For the text-containing cell, return its midpoint in [x, y] coordinate format. 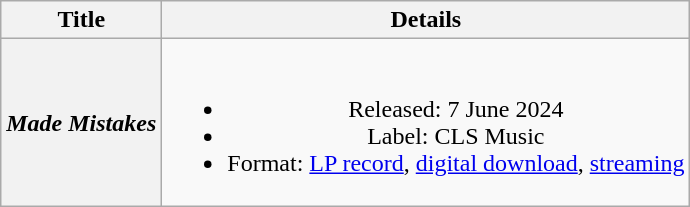
Details [426, 20]
Released: 7 June 2024Label: CLS MusicFormat: LP record, digital download, streaming [426, 122]
Title [82, 20]
Made Mistakes [82, 122]
